From the cell containing the given text, extract its center point as [X, Y] coordinate. 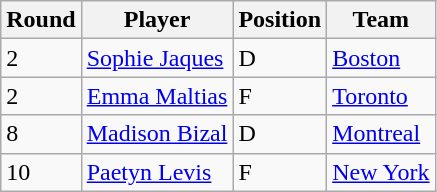
Toronto [381, 96]
Sophie Jaques [157, 58]
10 [41, 172]
Paetyn Levis [157, 172]
Player [157, 20]
Emma Maltias [157, 96]
New York [381, 172]
Madison Bizal [157, 134]
Round [41, 20]
Montreal [381, 134]
Position [280, 20]
Team [381, 20]
Boston [381, 58]
8 [41, 134]
